Identify which cell holds the provided text, then report its [x, y] central coordinate. 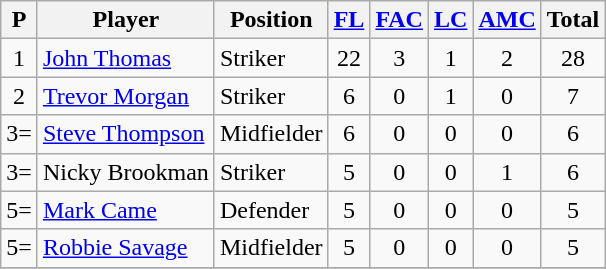
Robbie Savage [126, 248]
7 [573, 96]
Mark Came [126, 210]
Nicky Brookman [126, 172]
Position [271, 20]
AMC [507, 20]
Player [126, 20]
FAC [400, 20]
LC [450, 20]
Defender [271, 210]
Total [573, 20]
3 [400, 58]
22 [349, 58]
Steve Thompson [126, 134]
FL [349, 20]
Trevor Morgan [126, 96]
John Thomas [126, 58]
P [20, 20]
28 [573, 58]
